Scan for the cell matching the given text and deliver its (x, y) coordinate at center. 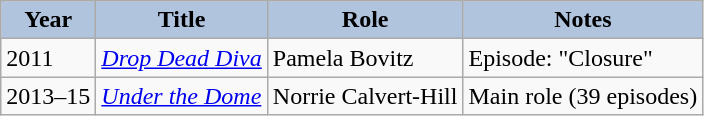
Under the Dome (182, 96)
2013–15 (48, 96)
Norrie Calvert-Hill (365, 96)
Pamela Bovitz (365, 58)
Role (365, 20)
2011 (48, 58)
Title (182, 20)
Drop Dead Diva (182, 58)
Year (48, 20)
Main role (39 episodes) (583, 96)
Episode: "Closure" (583, 58)
Notes (583, 20)
